For the text-containing cell, return its midpoint in (x, y) coordinate format. 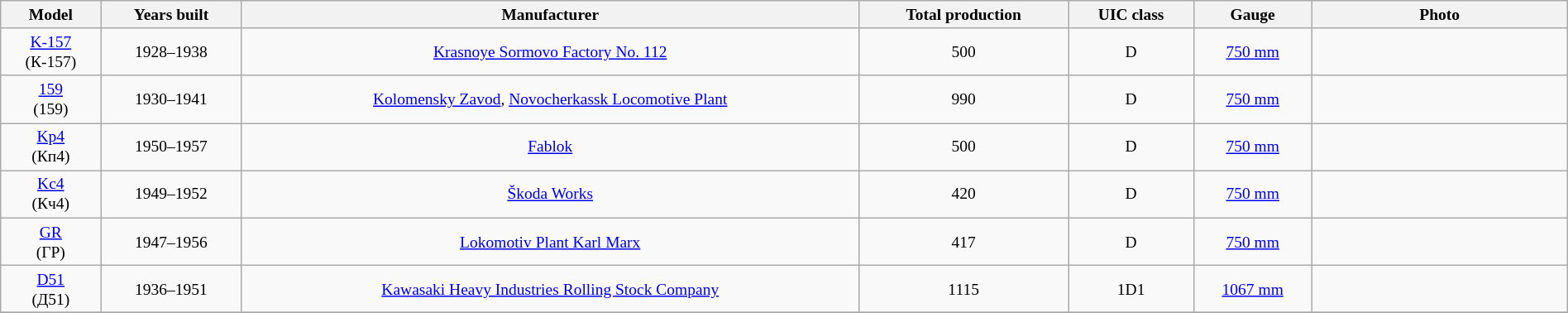
Manufacturer (550, 15)
159(159) (51, 99)
Photo (1439, 15)
Fablok (550, 147)
1947–1956 (171, 242)
GR(ГР) (51, 242)
1950–1957 (171, 147)
Kc4(Кч4) (51, 194)
1D1 (1131, 288)
Škoda Works (550, 194)
1949–1952 (171, 194)
UIC class (1131, 15)
Kp4(Кп4) (51, 147)
Kawasaki Heavy Industries Rolling Stock Company (550, 288)
Kolomensky Zavod, Novocherkassk Locomotive Plant (550, 99)
Lokomotiv Plant Karl Marx (550, 242)
Total production (963, 15)
Model (51, 15)
D51(Д51) (51, 288)
1115 (963, 288)
420 (963, 194)
1928–1938 (171, 51)
990 (963, 99)
1930–1941 (171, 99)
Gauge (1252, 15)
Years built (171, 15)
417 (963, 242)
K-157(К-157) (51, 51)
1936–1951 (171, 288)
1067 mm (1252, 288)
Krasnoye Sormovo Factory No. 112 (550, 51)
